Search for the cell housing the specified text and yield its (X, Y) center coordinate. 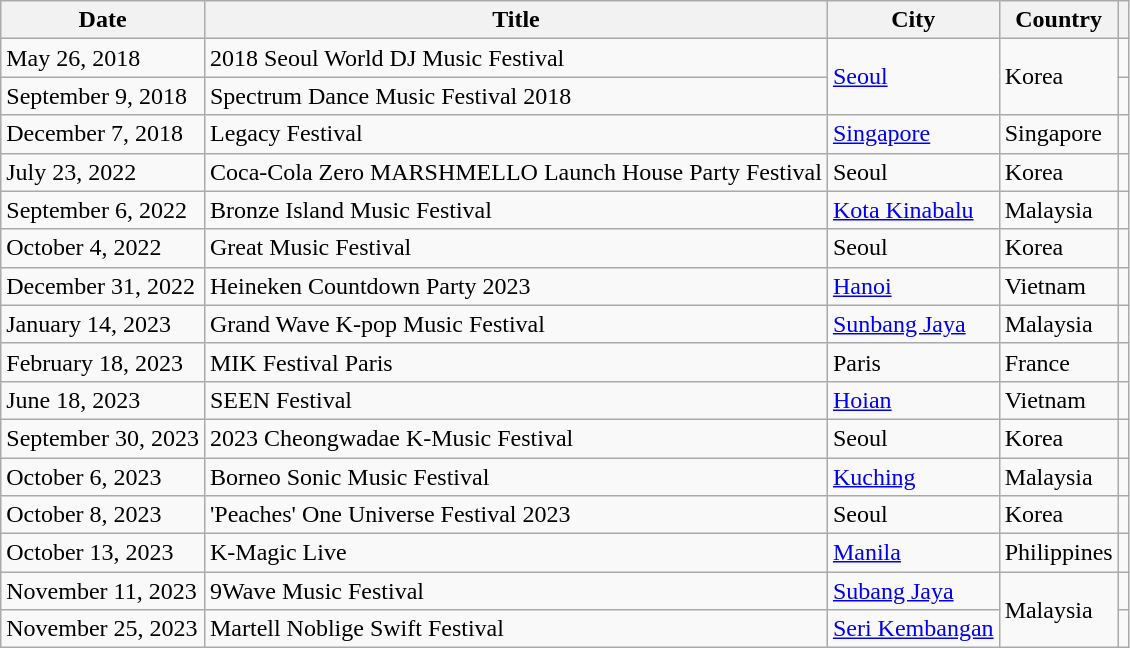
October 13, 2023 (103, 553)
November 11, 2023 (103, 591)
Seri Kembangan (913, 629)
October 8, 2023 (103, 515)
Hoian (913, 400)
Legacy Festival (516, 134)
February 18, 2023 (103, 362)
January 14, 2023 (103, 324)
Title (516, 20)
July 23, 2022 (103, 172)
'Peaches' One Universe Festival 2023 (516, 515)
Bronze Island Music Festival (516, 210)
K-Magic Live (516, 553)
Kota Kinabalu (913, 210)
October 4, 2022 (103, 248)
SEEN Festival (516, 400)
Hanoi (913, 286)
Subang Jaya (913, 591)
May 26, 2018 (103, 58)
Great Music Festival (516, 248)
2023 Cheongwadae K-Music Festival (516, 438)
November 25, 2023 (103, 629)
December 7, 2018 (103, 134)
Heineken Countdown Party 2023 (516, 286)
Paris (913, 362)
Kuching (913, 477)
October 6, 2023 (103, 477)
Sunbang Jaya (913, 324)
June 18, 2023 (103, 400)
Martell Noblige Swift Festival (516, 629)
Manila (913, 553)
France (1058, 362)
September 9, 2018 (103, 96)
9Wave Music Festival (516, 591)
City (913, 20)
December 31, 2022 (103, 286)
Coca-Cola Zero MARSHMELLO Launch House Party Festival (516, 172)
MIK Festival Paris (516, 362)
Spectrum Dance Music Festival 2018 (516, 96)
September 6, 2022 (103, 210)
Country (1058, 20)
Date (103, 20)
Borneo Sonic Music Festival (516, 477)
2018 Seoul World DJ Music Festival (516, 58)
Grand Wave K-pop Music Festival (516, 324)
Philippines (1058, 553)
September 30, 2023 (103, 438)
